Locate the cell with the specified text and output its [X, Y] center coordinate. 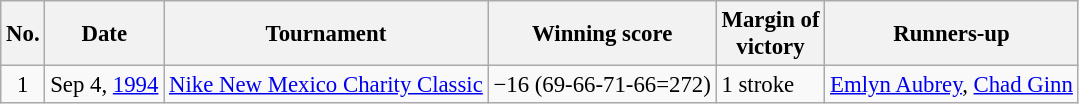
Winning score [602, 34]
Tournament [326, 34]
Margin ofvictory [770, 34]
Runners-up [952, 34]
Nike New Mexico Charity Classic [326, 85]
Emlyn Aubrey, Chad Ginn [952, 85]
1 stroke [770, 85]
Sep 4, 1994 [104, 85]
−16 (69-66-71-66=272) [602, 85]
No. [23, 34]
1 [23, 85]
Date [104, 34]
